Pinpoint the cell where the given text exists, returning its [x, y] midpoint coordinate. 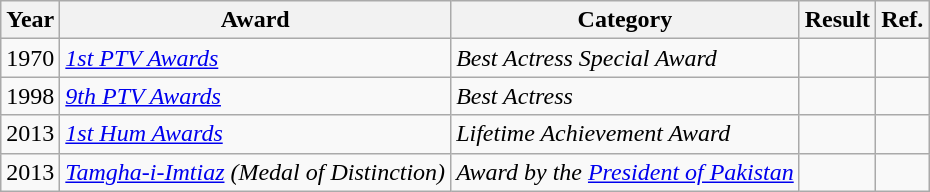
Ref. [902, 20]
9th PTV Awards [256, 96]
Award [256, 20]
Year [30, 20]
1st Hum Awards [256, 134]
1st PTV Awards [256, 58]
1998 [30, 96]
Tamgha-i-Imtiaz (Medal of Distinction) [256, 172]
1970 [30, 58]
Category [626, 20]
Result [837, 20]
Best Actress [626, 96]
Award by the President of Pakistan [626, 172]
Lifetime Achievement Award [626, 134]
Best Actress Special Award [626, 58]
